Find where the given text appears and provide that cell's center as (x, y) coordinate. 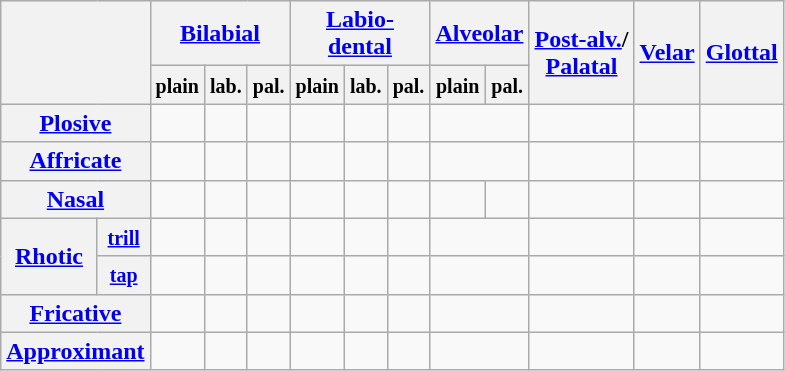
Affricate (76, 161)
Post-alv./Palatal (582, 52)
Velar (667, 52)
Fricative (76, 313)
Rhotic (49, 256)
Nasal (76, 199)
tap (124, 275)
Alveolar (480, 34)
Approximant (76, 351)
Labio-dental (360, 34)
Glottal (742, 52)
Plosive (76, 123)
trill (124, 237)
Bilabial (220, 34)
